Output the [X, Y] coordinate of the center of the cell containing the given text.  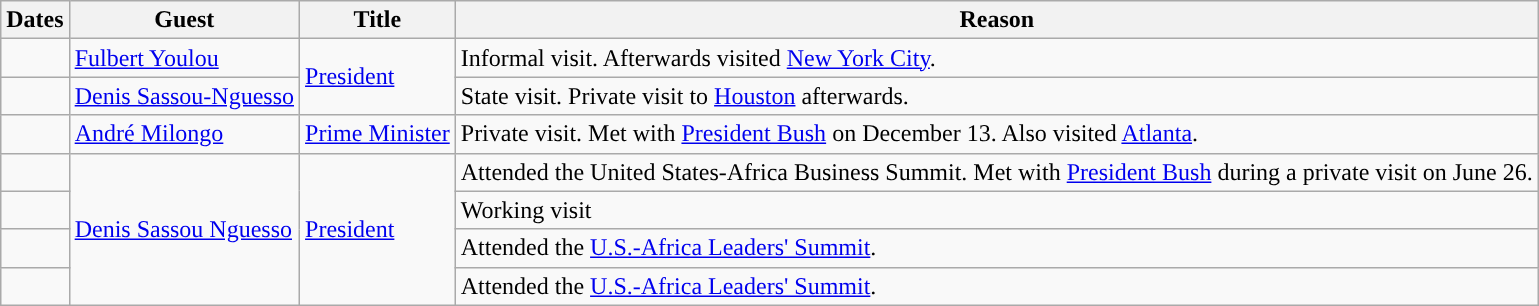
Private visit. Met with President Bush on December 13. Also visited Atlanta. [996, 134]
Dates [35, 20]
Prime Minister [378, 134]
Denis Sassou-Nguesso [184, 96]
André Milongo [184, 134]
Informal visit. Afterwards visited New York City. [996, 58]
Title [378, 20]
Denis Sassou Nguesso [184, 229]
Working visit [996, 210]
Reason [996, 20]
Attended the United States-Africa Business Summit. Met with President Bush during a private visit on June 26. [996, 172]
State visit. Private visit to Houston afterwards. [996, 96]
Guest [184, 20]
Fulbert Youlou [184, 58]
